Provide the (x, y) coordinate of the cell's center where the given text is located.  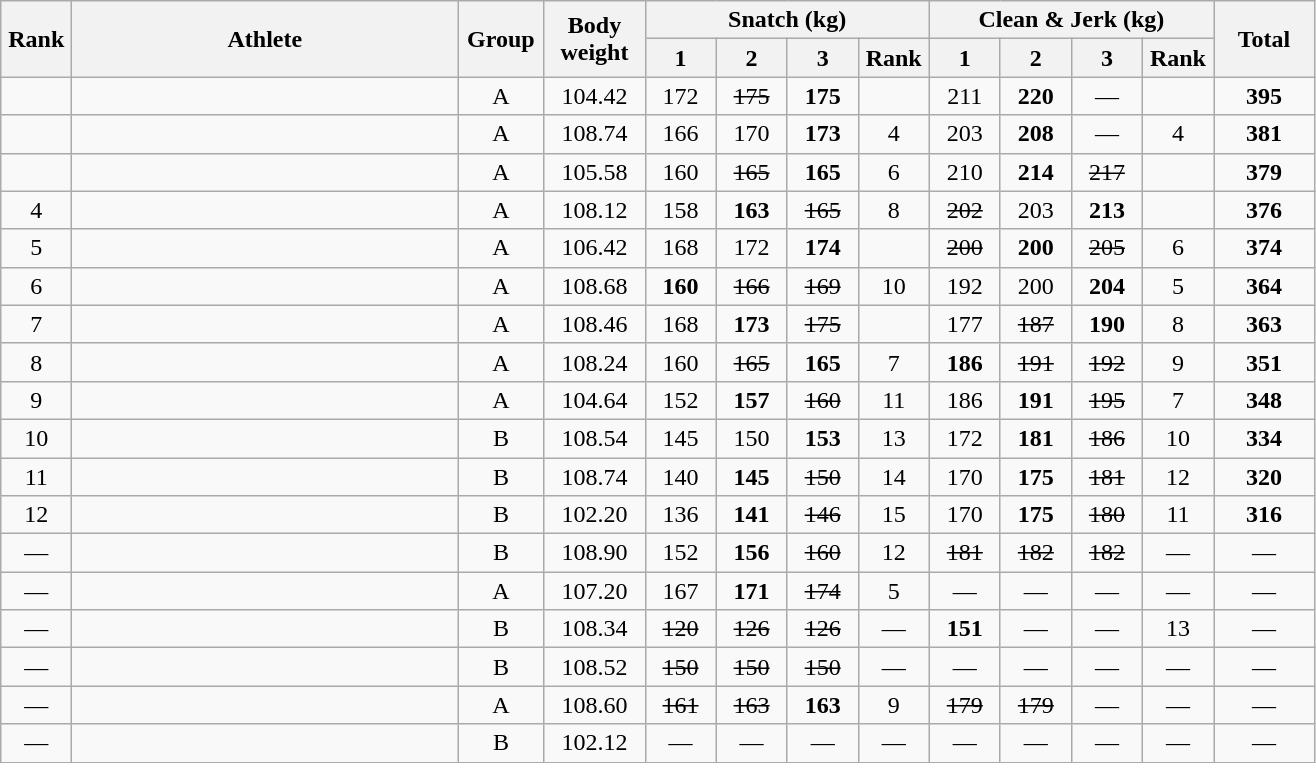
108.60 (594, 705)
108.12 (594, 210)
167 (680, 591)
108.54 (594, 438)
Group (501, 39)
14 (894, 477)
108.52 (594, 667)
180 (1106, 515)
108.68 (594, 286)
334 (1264, 438)
141 (752, 515)
376 (1264, 210)
104.42 (594, 96)
102.20 (594, 515)
195 (1106, 400)
108.90 (594, 553)
348 (1264, 400)
Clean & Jerk (kg) (1071, 20)
140 (680, 477)
205 (1106, 248)
157 (752, 400)
15 (894, 515)
153 (822, 438)
158 (680, 210)
136 (680, 515)
171 (752, 591)
151 (964, 629)
108.24 (594, 362)
381 (1264, 134)
105.58 (594, 172)
108.46 (594, 324)
Athlete (265, 39)
364 (1264, 286)
363 (1264, 324)
Total (1264, 39)
108.34 (594, 629)
217 (1106, 172)
210 (964, 172)
202 (964, 210)
220 (1036, 96)
213 (1106, 210)
320 (1264, 477)
156 (752, 553)
106.42 (594, 248)
379 (1264, 172)
Snatch (kg) (787, 20)
351 (1264, 362)
316 (1264, 515)
190 (1106, 324)
146 (822, 515)
102.12 (594, 743)
211 (964, 96)
214 (1036, 172)
208 (1036, 134)
187 (1036, 324)
177 (964, 324)
395 (1264, 96)
120 (680, 629)
161 (680, 705)
374 (1264, 248)
204 (1106, 286)
Body weight (594, 39)
104.64 (594, 400)
107.20 (594, 591)
169 (822, 286)
